Identify which cell holds the provided text, then report its [X, Y] central coordinate. 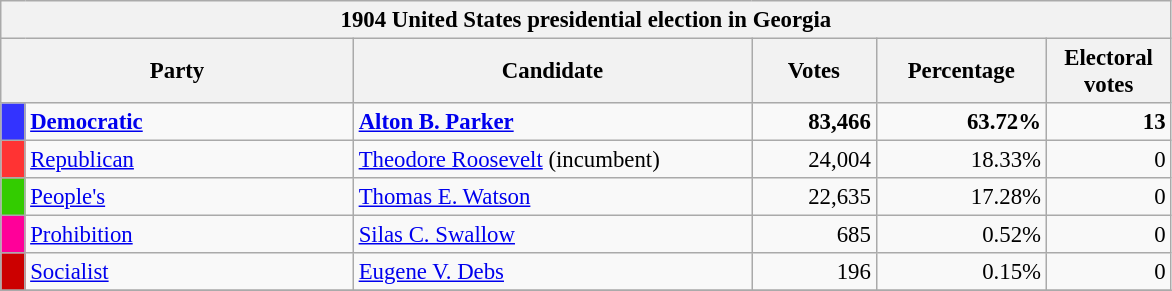
Electoral votes [1108, 72]
1904 United States presidential election in Georgia [586, 20]
22,635 [814, 197]
Candidate [552, 72]
Silas C. Swallow [552, 235]
Party [178, 72]
People's [189, 197]
Theodore Roosevelt (incumbent) [552, 160]
Votes [814, 72]
Democratic [189, 122]
0.52% [961, 235]
Alton B. Parker [552, 122]
18.33% [961, 160]
24,004 [814, 160]
Thomas E. Watson [552, 197]
63.72% [961, 122]
Republican [189, 160]
Percentage [961, 72]
Prohibition [189, 235]
17.28% [961, 197]
13 [1108, 122]
83,466 [814, 122]
685 [814, 235]
